Locate the cell with the specified text and output its [X, Y] center coordinate. 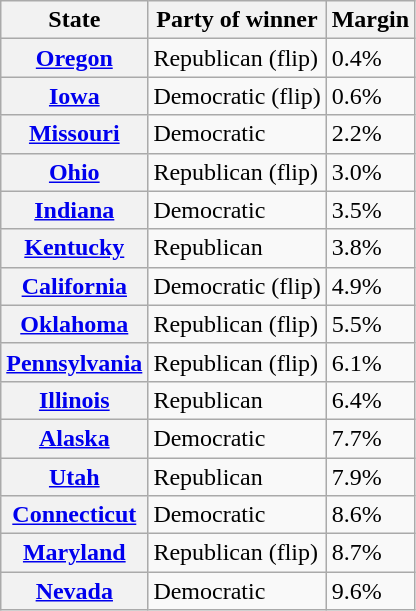
California [74, 286]
Pennsylvania [74, 362]
8.6% [370, 515]
4.9% [370, 286]
3.5% [370, 210]
6.1% [370, 362]
Oklahoma [74, 324]
Illinois [74, 400]
State [74, 20]
Oregon [74, 58]
Iowa [74, 96]
6.4% [370, 400]
Alaska [74, 438]
Kentucky [74, 248]
7.9% [370, 477]
7.7% [370, 438]
2.2% [370, 134]
Missouri [74, 134]
8.7% [370, 553]
Indiana [74, 210]
Party of winner [237, 20]
Connecticut [74, 515]
0.6% [370, 96]
5.5% [370, 324]
9.6% [370, 591]
0.4% [370, 58]
3.8% [370, 248]
Utah [74, 477]
Ohio [74, 172]
Maryland [74, 553]
3.0% [370, 172]
Nevada [74, 591]
Margin [370, 20]
